Locate the cell with the specified text and output its [X, Y] center coordinate. 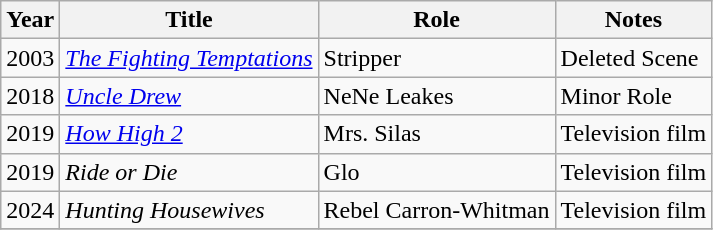
Deleted Scene [634, 58]
NeNe Leakes [436, 96]
Role [436, 20]
2024 [30, 210]
The Fighting Temptations [189, 58]
2018 [30, 96]
Stripper [436, 58]
Year [30, 20]
Title [189, 20]
2003 [30, 58]
Glo [436, 172]
How High 2 [189, 134]
Rebel Carron-Whitman [436, 210]
Mrs. Silas [436, 134]
Uncle Drew [189, 96]
Notes [634, 20]
Minor Role [634, 96]
Hunting Housewives [189, 210]
Ride or Die [189, 172]
